Pinpoint the cell where the given text exists, returning its (X, Y) midpoint coordinate. 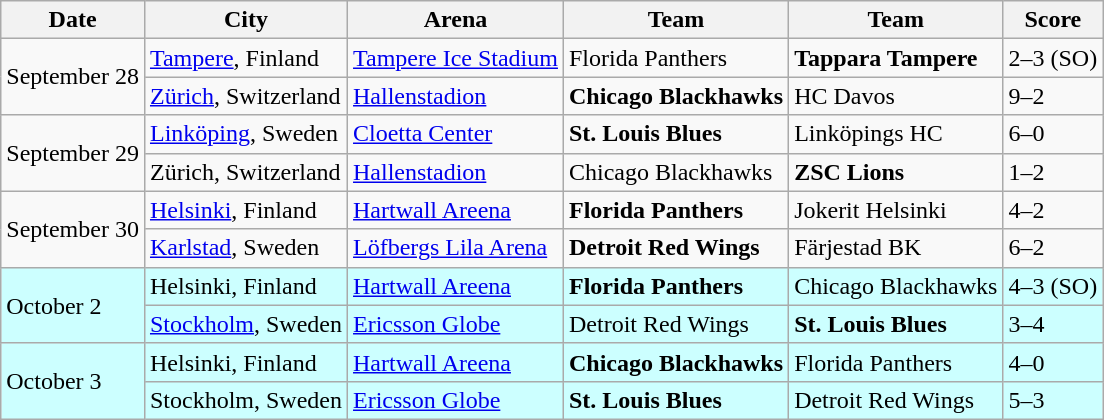
1–2 (1053, 172)
Cloetta Center (456, 134)
Arena (456, 20)
Karlstad, Sweden (246, 248)
Tampere, Finland (246, 58)
October 2 (73, 305)
6–0 (1053, 134)
HC Davos (896, 96)
September 28 (73, 77)
Linköpings HC (896, 134)
October 3 (73, 381)
Tampere Ice Stadium (456, 58)
4–2 (1053, 210)
2–3 (SO) (1053, 58)
Jokerit Helsinki (896, 210)
Date (73, 20)
ZSC Lions (896, 172)
Tappara Tampere (896, 58)
Löfbergs Lila Arena (456, 248)
3–4 (1053, 324)
Linköping, Sweden (246, 134)
5–3 (1053, 400)
Färjestad BK (896, 248)
4–0 (1053, 362)
4–3 (SO) (1053, 286)
6–2 (1053, 248)
9–2 (1053, 96)
September 30 (73, 229)
September 29 (73, 153)
Score (1053, 20)
City (246, 20)
